Return (X, Y) of the center of cell containing provided text 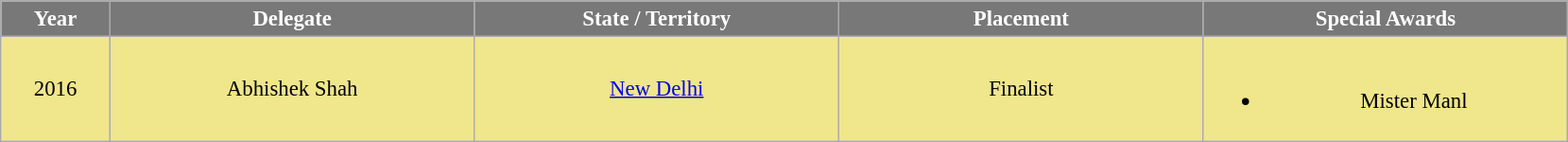
Special Awards (1386, 19)
Delegate (292, 19)
Placement (1022, 19)
2016 (56, 89)
Year (56, 19)
New Delhi (657, 89)
State / Territory (657, 19)
Abhishek Shah (292, 89)
Mister Manl (1386, 89)
Finalist (1022, 89)
